Extract the (X, Y) coordinate from the center of the cell holding the provided text.  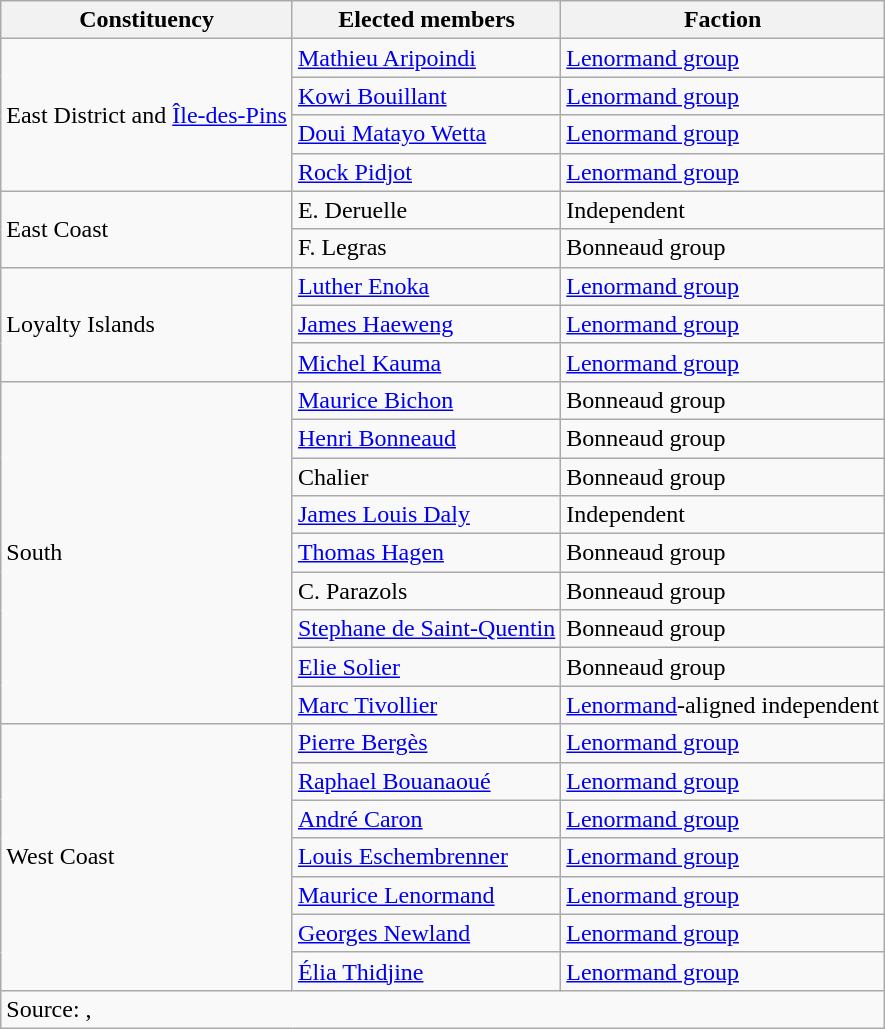
James Haeweng (426, 324)
Georges Newland (426, 933)
West Coast (147, 857)
Luther Enoka (426, 286)
Pierre Bergès (426, 743)
Michel Kauma (426, 362)
Constituency (147, 20)
E. Deruelle (426, 210)
Rock Pidjot (426, 172)
Maurice Bichon (426, 400)
Elie Solier (426, 667)
F. Legras (426, 248)
Mathieu Aripoindi (426, 58)
East Coast (147, 229)
C. Parazols (426, 591)
Marc Tivollier (426, 705)
Henri Bonneaud (426, 438)
Thomas Hagen (426, 553)
Élia Thidjine (426, 971)
Chalier (426, 477)
South (147, 552)
Kowi Bouillant (426, 96)
Faction (723, 20)
Source: , (443, 1009)
Lenormand-aligned independent (723, 705)
East District and Île-des-Pins (147, 115)
James Louis Daly (426, 515)
Raphael Bouanaoué (426, 781)
Stephane de Saint-Quentin (426, 629)
André Caron (426, 819)
Doui Matayo Wetta (426, 134)
Loyalty Islands (147, 324)
Louis Eschembrenner (426, 857)
Elected members (426, 20)
Maurice Lenormand (426, 895)
